Provide the [x, y] coordinate of the cell's center where the given text is located.  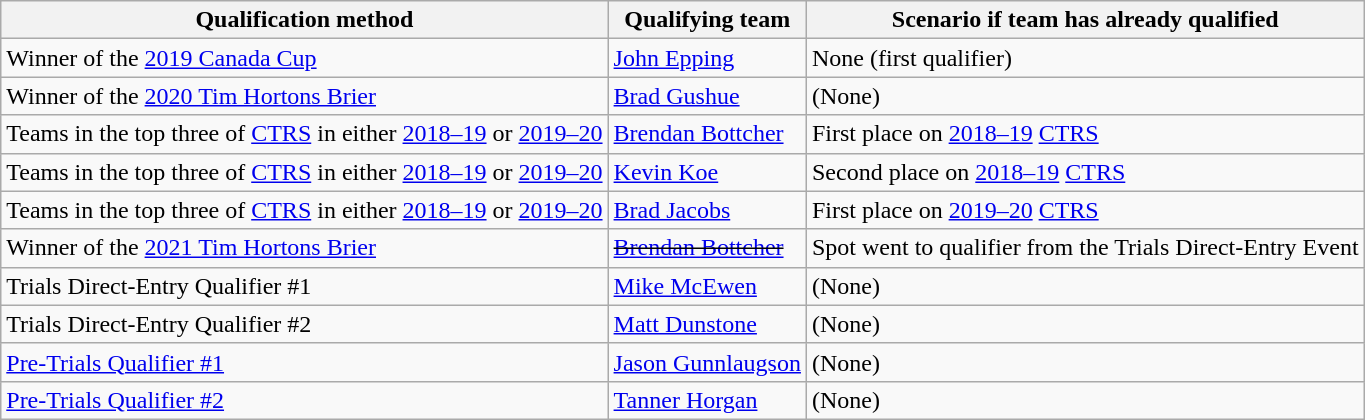
Kevin Koe [707, 172]
Spot went to qualifier from the Trials Direct-Entry Event [1085, 248]
Matt Dunstone [707, 324]
Mike McEwen [707, 286]
First place on 2018–19 CTRS [1085, 134]
Qualification method [304, 20]
Pre-Trials Qualifier #1 [304, 362]
Winner of the 2021 Tim Hortons Brier [304, 248]
Second place on 2018–19 CTRS [1085, 172]
Trials Direct-Entry Qualifier #1 [304, 286]
John Epping [707, 58]
Qualifying team [707, 20]
None (first qualifier) [1085, 58]
Trials Direct-Entry Qualifier #2 [304, 324]
Pre-Trials Qualifier #2 [304, 400]
First place on 2019–20 CTRS [1085, 210]
Tanner Horgan [707, 400]
Winner of the 2019 Canada Cup [304, 58]
Jason Gunnlaugson [707, 362]
Winner of the 2020 Tim Hortons Brier [304, 96]
Brad Jacobs [707, 210]
Brad Gushue [707, 96]
Scenario if team has already qualified [1085, 20]
